Return the [X, Y] coordinate for the center point of the cell that contains the specified text.  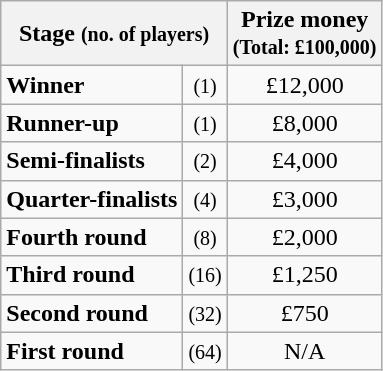
(16) [205, 275]
£4,000 [304, 161]
First round [92, 351]
Fourth round [92, 237]
(64) [205, 351]
Semi-finalists [92, 161]
N/A [304, 351]
£1,250 [304, 275]
£750 [304, 313]
£12,000 [304, 85]
Stage (no. of players) [114, 34]
Runner-up [92, 123]
Winner [92, 85]
Third round [92, 275]
(8) [205, 237]
£2,000 [304, 237]
£8,000 [304, 123]
(32) [205, 313]
(2) [205, 161]
Quarter-finalists [92, 199]
Prize money(Total: £100,000) [304, 34]
Second round [92, 313]
(4) [205, 199]
£3,000 [304, 199]
